Locate the cell with the specified text and output its (x, y) center coordinate. 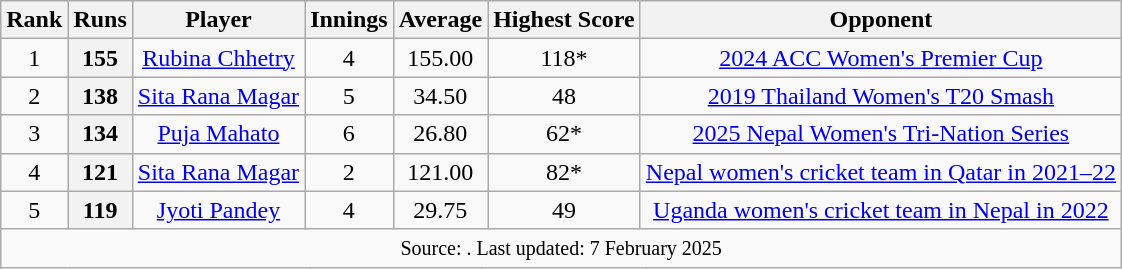
2025 Nepal Women's Tri-Nation Series (880, 134)
Source: . Last updated: 7 February 2025 (562, 248)
2024 ACC Women's Premier Cup (880, 58)
Rank (34, 20)
3 (34, 134)
49 (564, 210)
Average (440, 20)
155 (100, 58)
62* (564, 134)
Jyoti Pandey (218, 210)
26.80 (440, 134)
Nepal women's cricket team in Qatar in 2021–22 (880, 172)
Opponent (880, 20)
134 (100, 134)
Rubina Chhetry (218, 58)
Player (218, 20)
2019 Thailand Women's T20 Smash (880, 96)
Puja Mahato (218, 134)
Highest Score (564, 20)
Uganda women's cricket team in Nepal in 2022 (880, 210)
121 (100, 172)
48 (564, 96)
34.50 (440, 96)
6 (349, 134)
138 (100, 96)
Innings (349, 20)
Runs (100, 20)
118* (564, 58)
29.75 (440, 210)
155.00 (440, 58)
119 (100, 210)
121.00 (440, 172)
82* (564, 172)
1 (34, 58)
